Determine the [x, y] coordinate at the center of the cell enclosing the given text.  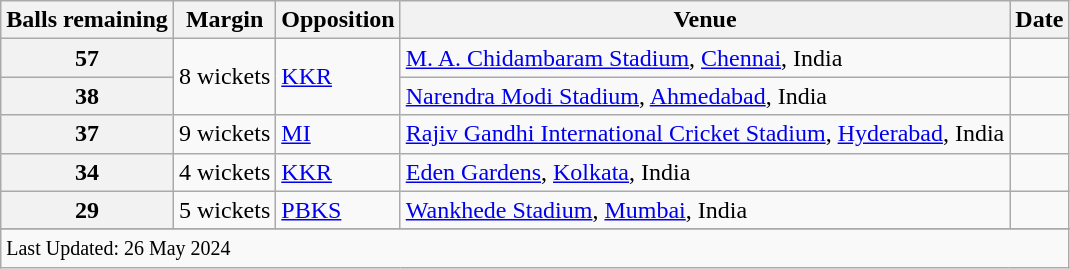
Last Updated: 26 May 2024 [535, 248]
57 [88, 58]
Narendra Modi Stadium, Ahmedabad, India [705, 96]
Venue [705, 20]
38 [88, 96]
29 [88, 210]
PBKS [338, 210]
4 wickets [224, 172]
Opposition [338, 20]
Margin [224, 20]
Eden Gardens, Kolkata, India [705, 172]
M. A. Chidambaram Stadium, Chennai, India [705, 58]
5 wickets [224, 210]
MI [338, 134]
8 wickets [224, 77]
Rajiv Gandhi International Cricket Stadium, Hyderabad, India [705, 134]
Balls remaining [88, 20]
34 [88, 172]
37 [88, 134]
Wankhede Stadium, Mumbai, India [705, 210]
9 wickets [224, 134]
Date [1040, 20]
